Search for the cell housing the specified text and yield its (X, Y) center coordinate. 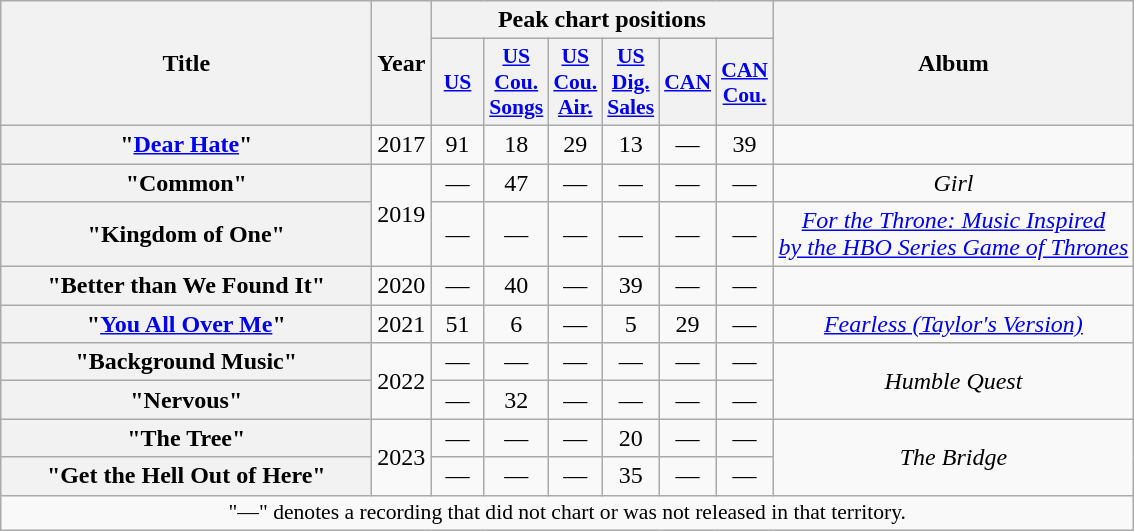
"Common" (186, 183)
"Get the Hell Out of Here" (186, 476)
"Background Music" (186, 362)
5 (630, 324)
13 (630, 144)
"Nervous" (186, 400)
The Bridge (954, 457)
51 (458, 324)
US (458, 82)
Fearless (Taylor's Version) (954, 324)
6 (516, 324)
"Better than We Found It" (186, 286)
18 (516, 144)
32 (516, 400)
Album (954, 64)
Year (402, 64)
2023 (402, 457)
Title (186, 64)
"The Tree" (186, 438)
"Kingdom of One" (186, 234)
91 (458, 144)
USCou.Songs (516, 82)
"Dear Hate" (186, 144)
For the Throne: Music Inspiredby the HBO Series Game of Thrones (954, 234)
2022 (402, 381)
Girl (954, 183)
CAN (688, 82)
2019 (402, 216)
47 (516, 183)
2020 (402, 286)
Peak chart positions (602, 20)
"—" denotes a recording that did not chart or was not released in that territory. (568, 513)
"You All Over Me" (186, 324)
USCou.Air. (575, 82)
2017 (402, 144)
40 (516, 286)
Humble Quest (954, 381)
CANCou. (744, 82)
35 (630, 476)
USDig.Sales (630, 82)
20 (630, 438)
2021 (402, 324)
